Determine the [X, Y] coordinate at the center of the cell enclosing the given text.  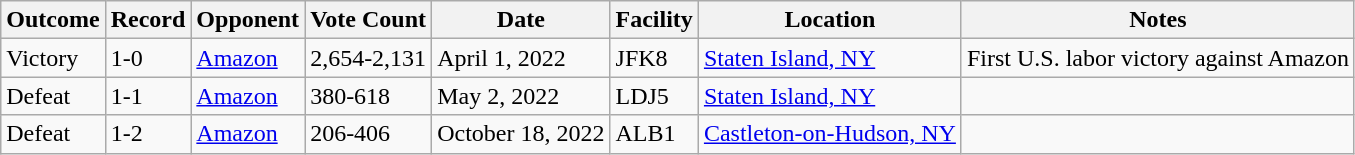
Opponent [248, 20]
Castleton-on-Hudson, NY [830, 134]
LDJ5 [654, 96]
ALB1 [654, 134]
1-1 [148, 96]
206-406 [368, 134]
Record [148, 20]
JFK8 [654, 58]
Notes [1158, 20]
April 1, 2022 [521, 58]
Facility [654, 20]
2,654-2,131 [368, 58]
First U.S. labor victory against Amazon [1158, 58]
Outcome [53, 20]
380-618 [368, 96]
1-0 [148, 58]
Vote Count [368, 20]
1-2 [148, 134]
Date [521, 20]
Location [830, 20]
Victory [53, 58]
May 2, 2022 [521, 96]
October 18, 2022 [521, 134]
